Detect which cell encompasses the target text, then output its (X, Y) center coordinate. 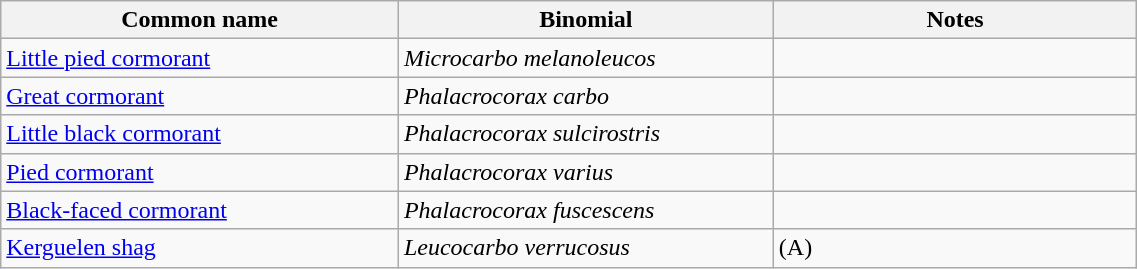
Pied cormorant (200, 172)
Little pied cormorant (200, 58)
Leucocarbo verrucosus (586, 248)
Little black cormorant (200, 134)
Phalacrocorax fuscescens (586, 210)
Phalacrocorax carbo (586, 96)
Black-faced cormorant (200, 210)
Binomial (586, 20)
Notes (955, 20)
Microcarbo melanoleucos (586, 58)
(A) (955, 248)
Common name (200, 20)
Phalacrocorax varius (586, 172)
Kerguelen shag (200, 248)
Great cormorant (200, 96)
Phalacrocorax sulcirostris (586, 134)
